Locate the cell with the specified text and output its (x, y) center coordinate. 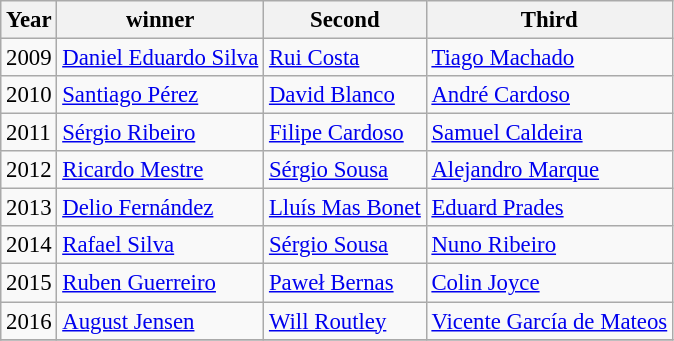
2015 (29, 283)
2011 (29, 133)
Rui Costa (345, 58)
Vicente García de Mateos (549, 321)
Alejandro Marque (549, 170)
Will Routley (345, 321)
Ricardo Mestre (160, 170)
Second (345, 20)
Tiago Machado (549, 58)
winner (160, 20)
Lluís Mas Bonet (345, 208)
Year (29, 20)
Daniel Eduardo Silva (160, 58)
2013 (29, 208)
Samuel Caldeira (549, 133)
August Jensen (160, 321)
André Cardoso (549, 95)
2009 (29, 58)
2016 (29, 321)
Third (549, 20)
Rafael Silva (160, 245)
Ruben Guerreiro (160, 283)
Nuno Ribeiro (549, 245)
Sérgio Ribeiro (160, 133)
Eduard Prades (549, 208)
David Blanco (345, 95)
Paweł Bernas (345, 283)
Colin Joyce (549, 283)
Delio Fernández (160, 208)
2010 (29, 95)
Santiago Pérez (160, 95)
2012 (29, 170)
2014 (29, 245)
Filipe Cardoso (345, 133)
